Extract the (x, y) coordinate from the center of the cell holding the provided text.  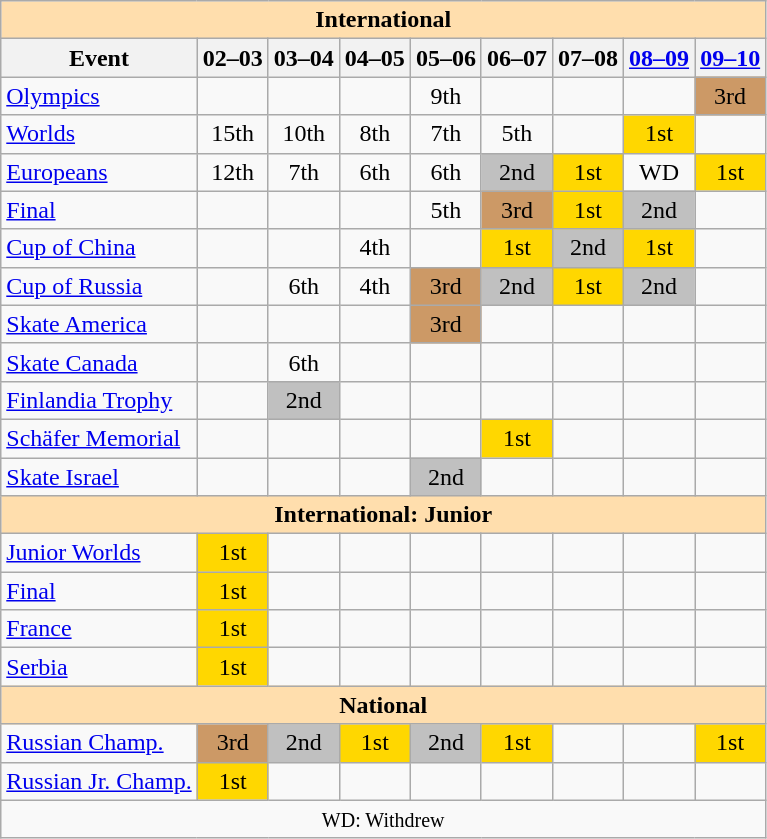
02–03 (232, 58)
06–07 (516, 58)
12th (232, 172)
Russian Jr. Champ. (99, 781)
Event (99, 58)
Skate Israel (99, 477)
Skate America (99, 324)
Finlandia Trophy (99, 400)
WD (660, 172)
France (99, 629)
Schäfer Memorial (99, 438)
International: Junior (384, 515)
Worlds (99, 134)
05–06 (446, 58)
09–10 (730, 58)
03–04 (304, 58)
9th (446, 96)
07–08 (588, 58)
Skate Canada (99, 362)
National (384, 705)
Russian Champ. (99, 743)
08–09 (660, 58)
8th (374, 134)
Junior Worlds (99, 553)
Olympics (99, 96)
10th (304, 134)
Cup of Russia (99, 286)
04–05 (374, 58)
15th (232, 134)
Serbia (99, 667)
Cup of China (99, 248)
International (384, 20)
WD: Withdrew (384, 819)
Europeans (99, 172)
